Pinpoint the cell where the given text exists, returning its (x, y) midpoint coordinate. 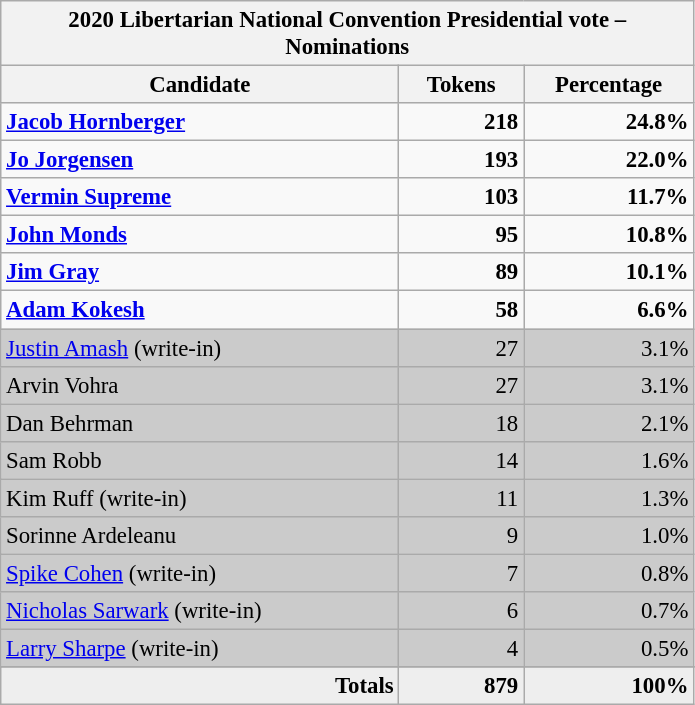
0.7% (609, 611)
1.3% (609, 498)
193 (462, 160)
58 (462, 310)
Justin Amash (write-in) (200, 348)
Sam Robb (200, 460)
Candidate (200, 85)
Larry Sharpe (write-in) (200, 648)
7 (462, 573)
Jo Jorgensen (200, 160)
18 (462, 423)
10.8% (609, 235)
Vermin Supreme (200, 197)
2020 Libertarian National Convention Presidential vote – Nominations (348, 34)
95 (462, 235)
6.6% (609, 310)
22.0% (609, 160)
Jim Gray (200, 273)
14 (462, 460)
2.1% (609, 423)
John Monds (200, 235)
9 (462, 536)
24.8% (609, 122)
103 (462, 197)
1.0% (609, 536)
Jacob Hornberger (200, 122)
Kim Ruff (write-in) (200, 498)
218 (462, 122)
0.8% (609, 573)
Sorinne Ardeleanu (200, 536)
6 (462, 611)
Arvin Vohra (200, 385)
Dan Behrman (200, 423)
Percentage (609, 85)
1.6% (609, 460)
89 (462, 273)
0.5% (609, 648)
Spike Cohen (write-in) (200, 573)
11.7% (609, 197)
Totals (200, 686)
10.1% (609, 273)
100% (609, 686)
4 (462, 648)
Tokens (462, 85)
Nicholas Sarwark (write-in) (200, 611)
11 (462, 498)
879 (462, 686)
Adam Kokesh (200, 310)
